Search for the cell housing the specified text and yield its [x, y] center coordinate. 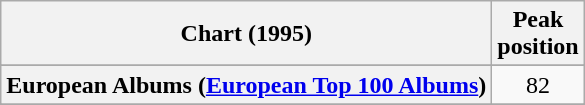
Peakposition [538, 34]
Chart (1995) [246, 34]
82 [538, 85]
European Albums (European Top 100 Albums) [246, 85]
